Provide the (x, y) coordinate of the cell's center where the given text is located.  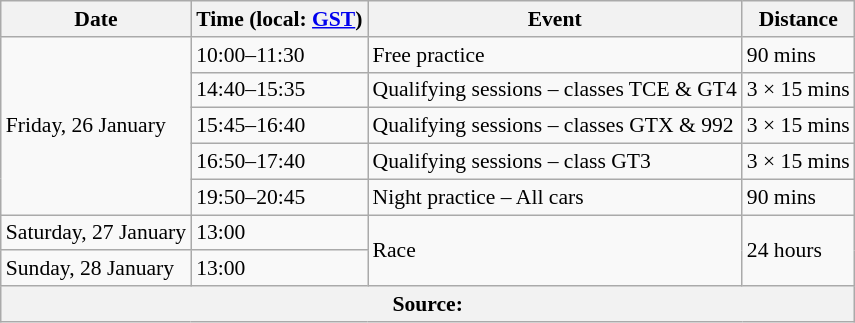
Time (local: GST) (279, 19)
Friday, 26 January (96, 126)
19:50–20:45 (279, 197)
Free practice (555, 55)
14:40–15:35 (279, 90)
15:45–16:40 (279, 126)
10:00–11:30 (279, 55)
Qualifying sessions – classes TCE & GT4 (555, 90)
Source: (428, 304)
Event (555, 19)
24 hours (798, 250)
Saturday, 27 January (96, 233)
Night practice – All cars (555, 197)
Race (555, 250)
Qualifying sessions – classes GTX & 992 (555, 126)
Date (96, 19)
Sunday, 28 January (96, 269)
Distance (798, 19)
16:50–17:40 (279, 162)
Qualifying sessions – class GT3 (555, 162)
